From the cell containing the given text, extract its center point as [X, Y] coordinate. 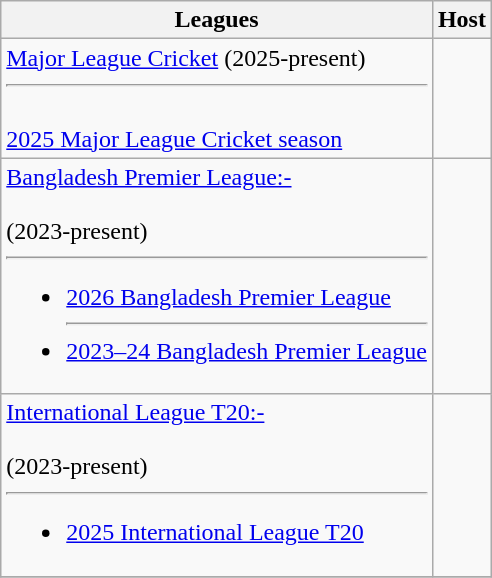
Bangladesh Premier League:-(2023-present)2026 Bangladesh Premier League2023–24 Bangladesh Premier League [217, 276]
Leagues [217, 20]
International League T20:-(2023-present)2025 International League T20 [217, 485]
Major League Cricket (2025-present)2025 Major League Cricket season [217, 98]
Host [462, 20]
